Pinpoint the cell where the given text exists, returning its (x, y) midpoint coordinate. 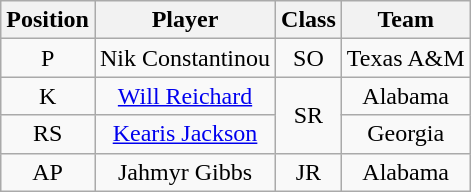
Class (309, 20)
AP (48, 172)
Texas A&M (406, 58)
Kearis Jackson (184, 134)
SO (309, 58)
P (48, 58)
Jahmyr Gibbs (184, 172)
Nik Constantinou (184, 58)
Georgia (406, 134)
Position (48, 20)
JR (309, 172)
Team (406, 20)
K (48, 96)
SR (309, 115)
Player (184, 20)
RS (48, 134)
Will Reichard (184, 96)
